Provide the (x, y) coordinate of the cell's center where the given text is located.  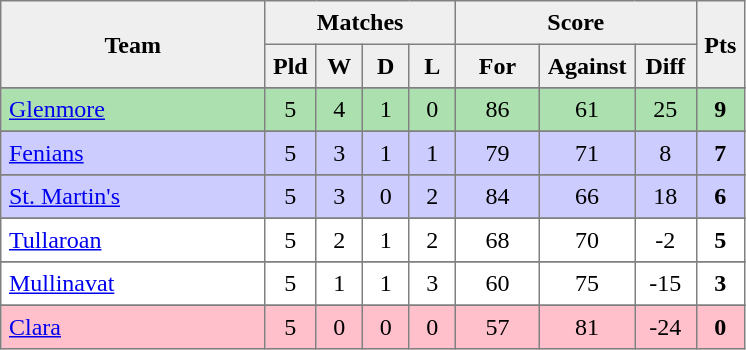
Mullinavat (133, 284)
D (385, 66)
Pts (720, 44)
Pld (290, 66)
4 (339, 110)
86 (497, 110)
6 (720, 197)
8 (666, 153)
Clara (133, 327)
25 (666, 110)
Against (586, 66)
Matches (360, 23)
W (339, 66)
For (497, 66)
-24 (666, 327)
18 (666, 197)
Score (576, 23)
84 (497, 197)
Diff (666, 66)
66 (586, 197)
7 (720, 153)
-15 (666, 284)
Tullaroan (133, 240)
79 (497, 153)
60 (497, 284)
61 (586, 110)
Glenmore (133, 110)
81 (586, 327)
Fenians (133, 153)
St. Martin's (133, 197)
Team (133, 44)
57 (497, 327)
75 (586, 284)
-2 (666, 240)
68 (497, 240)
L (432, 66)
71 (586, 153)
70 (586, 240)
9 (720, 110)
